Extract the (x, y) coordinate from the center of the cell holding the provided text.  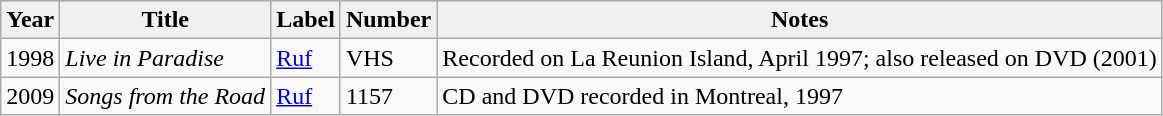
VHS (388, 58)
Live in Paradise (166, 58)
Label (306, 20)
Year (30, 20)
Songs from the Road (166, 96)
1157 (388, 96)
Notes (800, 20)
2009 (30, 96)
Number (388, 20)
CD and DVD recorded in Montreal, 1997 (800, 96)
Recorded on La Reunion Island, April 1997; also released on DVD (2001) (800, 58)
Title (166, 20)
1998 (30, 58)
